Output the [X, Y] coordinate of the center of the cell containing the given text.  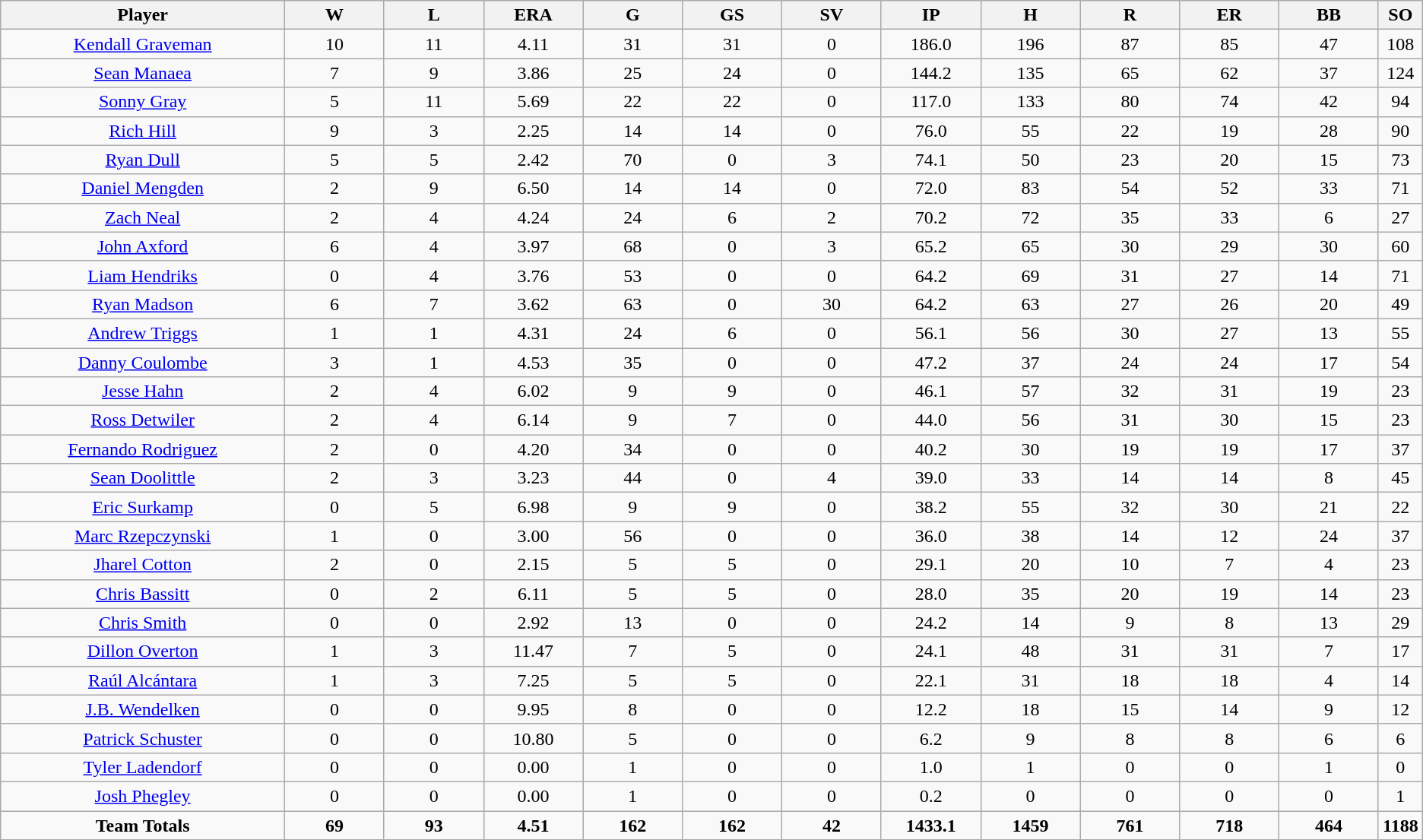
1459 [1031, 825]
83 [1031, 189]
3.00 [534, 536]
4.24 [534, 217]
Sean Doolittle [143, 478]
3.76 [534, 275]
9.95 [534, 709]
Chris Bassitt [143, 594]
52 [1230, 189]
4.11 [534, 44]
40.2 [930, 449]
6.14 [534, 420]
28 [1329, 131]
W [334, 15]
Liam Hendriks [143, 275]
Jharel Cotton [143, 565]
3.62 [534, 304]
IP [930, 15]
Eric Surkamp [143, 507]
70.2 [930, 217]
2.25 [534, 131]
28.0 [930, 594]
Andrew Triggs [143, 333]
6.11 [534, 594]
74.1 [930, 160]
22.1 [930, 680]
Josh Phegley [143, 796]
6.98 [534, 507]
Sonny Gray [143, 102]
38.2 [930, 507]
Team Totals [143, 825]
44.0 [930, 420]
Ross Detwiler [143, 420]
Patrick Schuster [143, 738]
65.2 [930, 246]
Zach Neal [143, 217]
2.42 [534, 160]
68 [632, 246]
21 [1329, 507]
39.0 [930, 478]
718 [1230, 825]
Kendall Graveman [143, 44]
J.B. Wendelken [143, 709]
7.25 [534, 680]
72.0 [930, 189]
50 [1031, 160]
12.2 [930, 709]
26 [1230, 304]
25 [632, 73]
Dillon Overton [143, 651]
BB [1329, 15]
3.86 [534, 73]
45 [1400, 478]
70 [632, 160]
11.47 [534, 651]
Marc Rzepczynski [143, 536]
38 [1031, 536]
72 [1031, 217]
74 [1230, 102]
Daniel Mengden [143, 189]
GS [733, 15]
36.0 [930, 536]
34 [632, 449]
H [1031, 15]
47.2 [930, 363]
4.53 [534, 363]
1188 [1400, 825]
76.0 [930, 131]
87 [1130, 44]
44 [632, 478]
G [632, 15]
2.15 [534, 565]
56.1 [930, 333]
L [433, 15]
80 [1130, 102]
0.2 [930, 796]
24.1 [930, 651]
53 [632, 275]
Ryan Madson [143, 304]
1433.1 [930, 825]
Ryan Dull [143, 160]
John Axford [143, 246]
4.31 [534, 333]
Player [143, 15]
47 [1329, 44]
133 [1031, 102]
90 [1400, 131]
ERA [534, 15]
3.23 [534, 478]
49 [1400, 304]
94 [1400, 102]
5.69 [534, 102]
Sean Manaea [143, 73]
186.0 [930, 44]
SV [832, 15]
Raúl Alcántara [143, 680]
Rich Hill [143, 131]
108 [1400, 44]
Jesse Hahn [143, 391]
48 [1031, 651]
57 [1031, 391]
6.2 [930, 738]
ER [1230, 15]
6.02 [534, 391]
196 [1031, 44]
464 [1329, 825]
93 [433, 825]
Tyler Ladendorf [143, 767]
3.97 [534, 246]
6.50 [534, 189]
4.51 [534, 825]
124 [1400, 73]
4.20 [534, 449]
Fernando Rodriguez [143, 449]
10.80 [534, 738]
SO [1400, 15]
2.92 [534, 623]
135 [1031, 73]
Danny Coulombe [143, 363]
761 [1130, 825]
144.2 [930, 73]
73 [1400, 160]
46.1 [930, 391]
117.0 [930, 102]
Chris Smith [143, 623]
24.2 [930, 623]
29.1 [930, 565]
62 [1230, 73]
1.0 [930, 767]
R [1130, 15]
60 [1400, 246]
85 [1230, 44]
